Return the (X, Y) coordinate for the center point of the cell that contains the specified text.  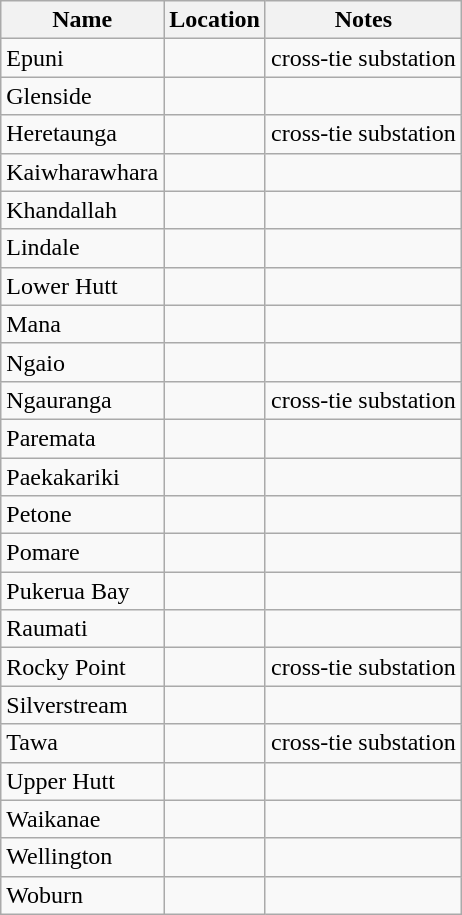
Lower Hutt (82, 286)
Silverstream (82, 705)
Mana (82, 324)
Name (82, 20)
Kaiwharawhara (82, 172)
Ngaio (82, 362)
Notes (363, 20)
Woburn (82, 895)
Tawa (82, 743)
Petone (82, 515)
Pomare (82, 553)
Rocky Point (82, 667)
Heretaunga (82, 134)
Lindale (82, 248)
Raumati (82, 629)
Waikanae (82, 819)
Ngauranga (82, 400)
Wellington (82, 857)
Paekakariki (82, 477)
Khandallah (82, 210)
Location (215, 20)
Paremata (82, 438)
Glenside (82, 96)
Epuni (82, 58)
Pukerua Bay (82, 591)
Upper Hutt (82, 781)
